For the text-containing cell, return its midpoint in (x, y) coordinate format. 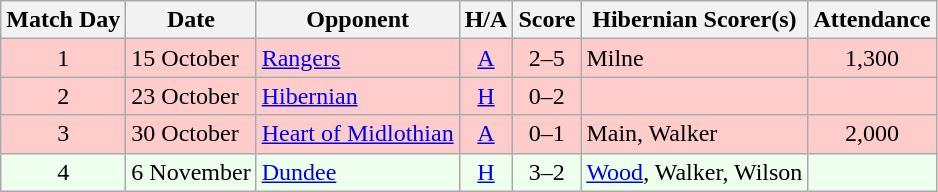
15 October (191, 58)
3–2 (547, 172)
Wood, Walker, Wilson (694, 172)
2–5 (547, 58)
2,000 (872, 134)
Attendance (872, 20)
Score (547, 20)
Hibernian Scorer(s) (694, 20)
Date (191, 20)
Main, Walker (694, 134)
Opponent (358, 20)
Rangers (358, 58)
4 (64, 172)
23 October (191, 96)
Dundee (358, 172)
3 (64, 134)
6 November (191, 172)
0–2 (547, 96)
Milne (694, 58)
H/A (486, 20)
Hibernian (358, 96)
1 (64, 58)
Match Day (64, 20)
2 (64, 96)
30 October (191, 134)
0–1 (547, 134)
Heart of Midlothian (358, 134)
1,300 (872, 58)
